Capture the cell that displays the provided text and extract its (x, y) central coordinate. 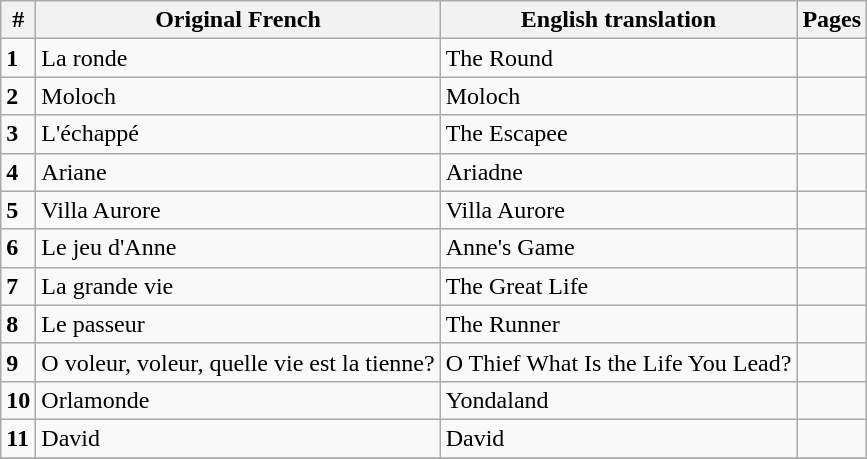
The Escapee (618, 134)
English translation (618, 20)
# (18, 20)
Anne's Game (618, 248)
Orlamonde (238, 400)
6 (18, 248)
8 (18, 324)
The Runner (618, 324)
O voleur, voleur, quelle vie est la tienne? (238, 362)
5 (18, 210)
9 (18, 362)
Le jeu d'Anne (238, 248)
2 (18, 96)
Ariadne (618, 172)
La grande vie (238, 286)
L'échappé (238, 134)
Le passeur (238, 324)
Original French (238, 20)
11 (18, 438)
1 (18, 58)
3 (18, 134)
Yondaland (618, 400)
La ronde (238, 58)
7 (18, 286)
The Great Life (618, 286)
O Thief What Is the Life You Lead? (618, 362)
10 (18, 400)
Ariane (238, 172)
4 (18, 172)
The Round (618, 58)
Pages (832, 20)
